Extract the (x, y) coordinate from the center of the cell holding the provided text.  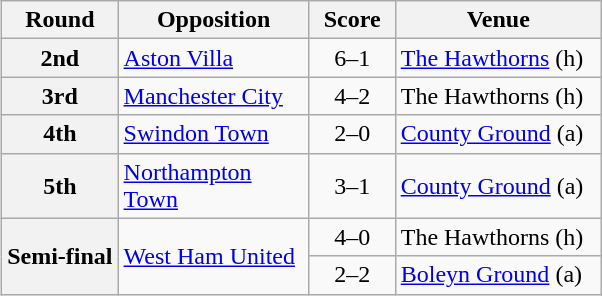
Opposition (214, 20)
6–1 (352, 58)
Score (352, 20)
5th (60, 186)
4–0 (352, 237)
Venue (498, 20)
Boleyn Ground (a) (498, 275)
3–1 (352, 186)
Swindon Town (214, 134)
Aston Villa (214, 58)
Manchester City (214, 96)
4–2 (352, 96)
West Ham United (214, 256)
Round (60, 20)
2–2 (352, 275)
Northampton Town (214, 186)
2nd (60, 58)
3rd (60, 96)
4th (60, 134)
Semi-final (60, 256)
2–0 (352, 134)
